From the cell containing the given text, extract its center point as [X, Y] coordinate. 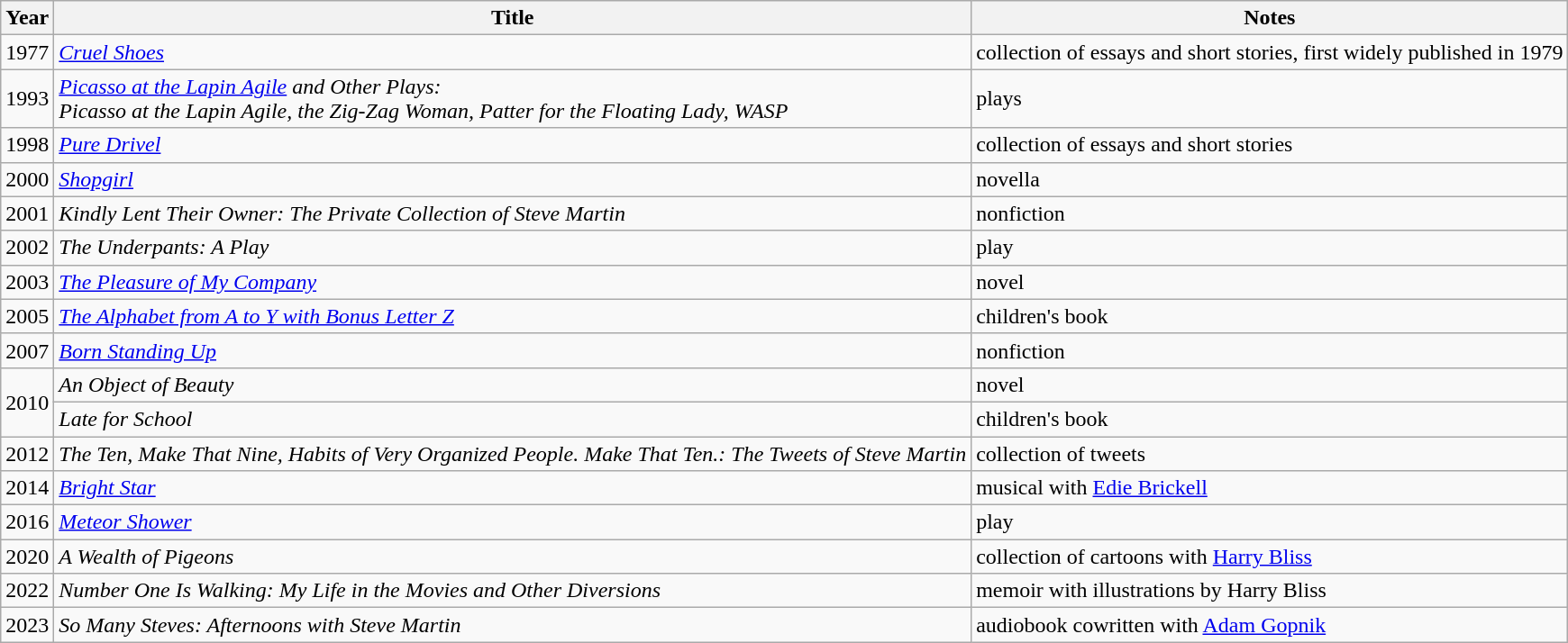
Notes [1270, 18]
1993 [27, 99]
Pure Drivel [513, 145]
Cruel Shoes [513, 52]
2005 [27, 316]
2007 [27, 350]
2010 [27, 402]
Year [27, 18]
2016 [27, 522]
collection of essays and short stories, first widely published in 1979 [1270, 52]
1977 [27, 52]
2002 [27, 248]
Bright Star [513, 488]
2022 [27, 591]
2001 [27, 213]
Born Standing Up [513, 350]
So Many Steves: Afternoons with Steve Martin [513, 625]
Number One Is Walking: My Life in the Movies and Other Diversions [513, 591]
The Underpants: A Play [513, 248]
musical with Edie Brickell [1270, 488]
collection of tweets [1270, 453]
2023 [27, 625]
memoir with illustrations by Harry Bliss [1270, 591]
collection of cartoons with Harry Bliss [1270, 557]
Picasso at the Lapin Agile and Other Plays: Picasso at the Lapin Agile, the Zig-Zag Woman, Patter for the Floating Lady, WASP [513, 99]
2014 [27, 488]
Kindly Lent Their Owner: The Private Collection of Steve Martin [513, 213]
A Wealth of Pigeons [513, 557]
collection of essays and short stories [1270, 145]
2003 [27, 282]
Shopgirl [513, 179]
plays [1270, 99]
The Ten, Make That Nine, Habits of Very Organized People. Make That Ten.: The Tweets of Steve Martin [513, 453]
audiobook cowritten with Adam Gopnik [1270, 625]
novella [1270, 179]
2000 [27, 179]
An Object of Beauty [513, 385]
2020 [27, 557]
1998 [27, 145]
Late for School [513, 419]
Meteor Shower [513, 522]
The Alphabet from A to Y with Bonus Letter Z [513, 316]
Title [513, 18]
2012 [27, 453]
The Pleasure of My Company [513, 282]
